From the cell containing the given text, extract its center point as [x, y] coordinate. 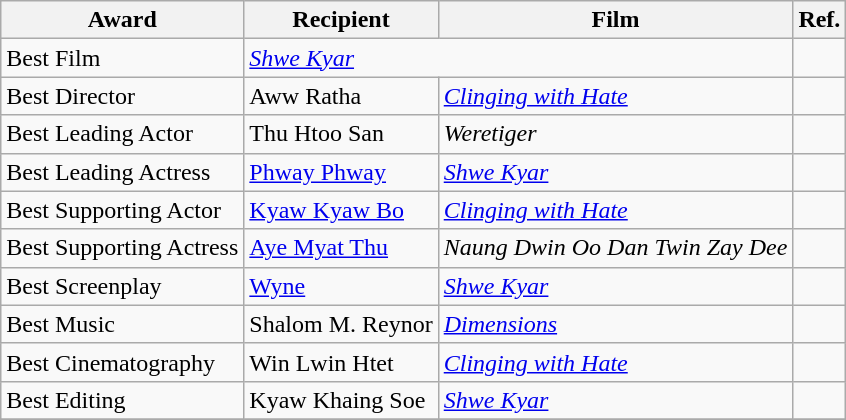
Shalom M. Reynor [341, 324]
Weretiger [616, 134]
Award [122, 20]
Best Leading Actor [122, 134]
Aye Myat Thu [341, 248]
Naung Dwin Oo Dan Twin Zay Dee [616, 248]
Aww Ratha [341, 96]
Best Film [122, 58]
Best Director [122, 96]
Best Leading Actress [122, 172]
Film [616, 20]
Phway Phway [341, 172]
Best Supporting Actress [122, 248]
Win Lwin Htet [341, 362]
Best Screenplay [122, 286]
Best Music [122, 324]
Ref. [820, 20]
Kyaw Kyaw Bo [341, 210]
Recipient [341, 20]
Wyne [341, 286]
Best Supporting Actor [122, 210]
Best Cinematography [122, 362]
Kyaw Khaing Soe [341, 400]
Best Editing [122, 400]
Dimensions [616, 324]
Thu Htoo San [341, 134]
